Scan for the cell matching the given text and deliver its [x, y] coordinate at center. 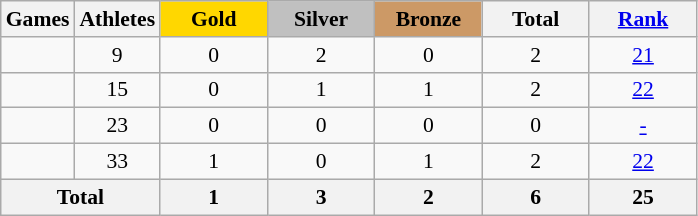
15 [117, 90]
9 [117, 55]
Athletes [117, 19]
Gold [214, 19]
25 [642, 197]
33 [117, 162]
Games [38, 19]
Silver [320, 19]
23 [117, 126]
3 [320, 197]
- [642, 126]
6 [536, 197]
Bronze [428, 19]
Rank [642, 19]
21 [642, 55]
